For the text-containing cell, return its midpoint in [x, y] coordinate format. 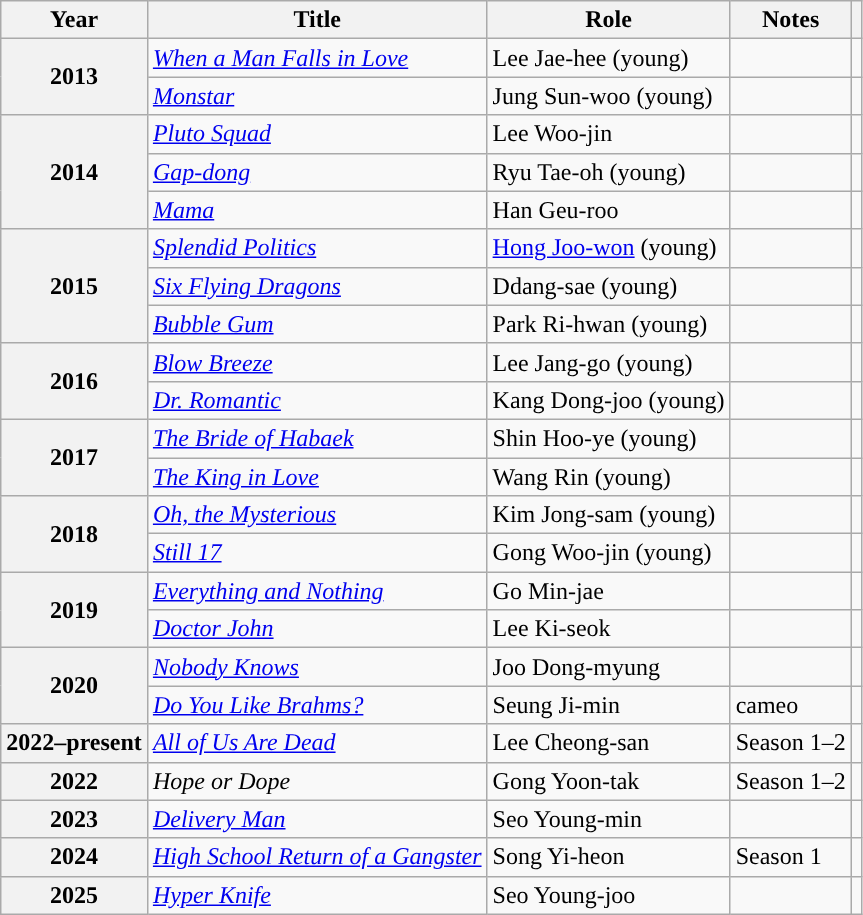
Season 1 [790, 857]
Go Min-jae [608, 591]
2022–present [74, 743]
2018 [74, 534]
Monstar [317, 96]
Year [74, 20]
2022 [74, 781]
2013 [74, 77]
Jung Sun-woo (young) [608, 96]
Notes [790, 20]
2017 [74, 457]
Kim Jong-sam (young) [608, 515]
Six Flying Dragons [317, 286]
Seo Young-min [608, 819]
Gong Woo-jin (young) [608, 553]
Gap-dong [317, 172]
cameo [790, 705]
Lee Cheong-san [608, 743]
Joo Dong-myung [608, 667]
Han Geu-roo [608, 210]
Do You Like Brahms? [317, 705]
2025 [74, 895]
Park Ri-hwan (young) [608, 324]
Bubble Gum [317, 324]
The King in Love [317, 477]
When a Man Falls in Love [317, 58]
Pluto Squad [317, 134]
Dr. Romantic [317, 400]
Shin Hoo-ye (young) [608, 438]
Oh, the Mysterious [317, 515]
Seung Ji-min [608, 705]
Song Yi-heon [608, 857]
2016 [74, 381]
Seo Young-joo [608, 895]
Hope or Dope [317, 781]
Nobody Knows [317, 667]
2023 [74, 819]
2020 [74, 686]
Role [608, 20]
Everything and Nothing [317, 591]
All of Us Are Dead [317, 743]
Wang Rin (young) [608, 477]
Title [317, 20]
Ryu Tae-oh (young) [608, 172]
Mama [317, 210]
High School Return of a Gangster [317, 857]
2015 [74, 286]
Gong Yoon-tak [608, 781]
Lee Ki-seok [608, 629]
Hong Joo-won (young) [608, 248]
2019 [74, 610]
Still 17 [317, 553]
Hyper Knife [317, 895]
Lee Woo-jin [608, 134]
Lee Jae-hee (young) [608, 58]
Splendid Politics [317, 248]
Doctor John [317, 629]
Delivery Man [317, 819]
2014 [74, 172]
Lee Jang-go (young) [608, 362]
The Bride of Habaek [317, 438]
Kang Dong-joo (young) [608, 400]
Ddang-sae (young) [608, 286]
Blow Breeze [317, 362]
2024 [74, 857]
